Extract the [X, Y] coordinate from the center of the cell holding the provided text.  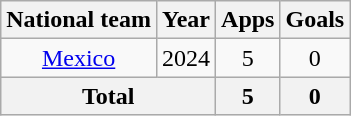
National team [79, 20]
Goals [315, 20]
2024 [186, 58]
Apps [248, 20]
Total [108, 96]
Mexico [79, 58]
Year [186, 20]
